Locate the cell with the specified text and output its [x, y] center coordinate. 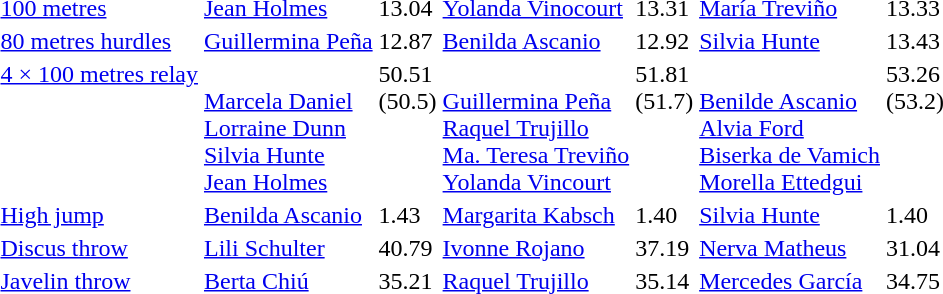
Lili Schulter [288, 248]
12.87 [408, 41]
Ivonne Rojano [536, 248]
1.43 [408, 215]
Margarita Kabsch [536, 215]
Marcela Daniel Lorraine Dunn Silvia Hunte Jean Holmes [288, 128]
37.19 [664, 248]
1.40 [664, 215]
Guillermina Peña [288, 41]
50.51(50.5) [408, 128]
12.92 [664, 41]
Benilde Ascanio Alvia Ford Biserka de Vamich Morella Ettedgui [790, 128]
Nerva Matheus [790, 248]
51.81(51.7) [664, 128]
Guillermina Peña Raquel Trujillo Ma. Teresa Treviño Yolanda Vincourt [536, 128]
40.79 [408, 248]
